Pinpoint the cell where the given text exists, returning its [X, Y] midpoint coordinate. 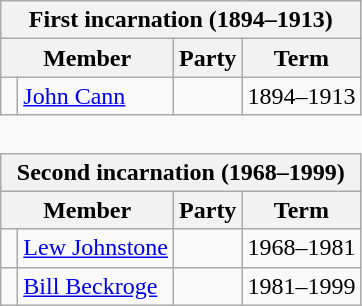
1968–1981 [302, 248]
Lew Johnstone [96, 248]
Second incarnation (1968–1999) [181, 172]
Bill Beckroge [96, 286]
1894–1913 [302, 96]
1981–1999 [302, 286]
First incarnation (1894–1913) [181, 20]
John Cann [96, 96]
